Identify which cell holds the provided text, then report its (X, Y) central coordinate. 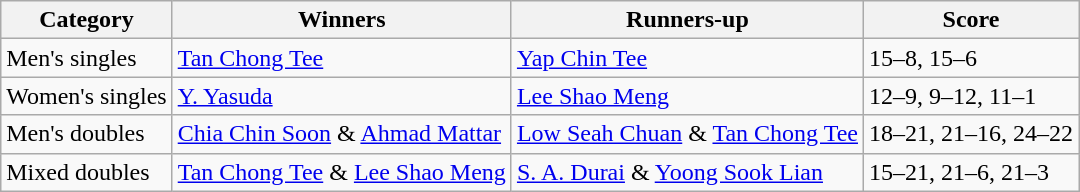
Men's doubles (86, 134)
Score (972, 20)
12–9, 9–12, 11–1 (972, 96)
Winners (342, 20)
Chia Chin Soon & Ahmad Mattar (342, 134)
15–8, 15–6 (972, 58)
Tan Chong Tee (342, 58)
Tan Chong Tee & Lee Shao Meng (342, 172)
15–21, 21–6, 21–3 (972, 172)
Men's singles (86, 58)
Yap Chin Tee (687, 58)
18–21, 21–16, 24–22 (972, 134)
Runners-up (687, 20)
Y. Yasuda (342, 96)
S. A. Durai & Yoong Sook Lian (687, 172)
Category (86, 20)
Women's singles (86, 96)
Mixed doubles (86, 172)
Low Seah Chuan & Tan Chong Tee (687, 134)
Lee Shao Meng (687, 96)
